Return the (X, Y) coordinate for the center point of the cell that contains the specified text.  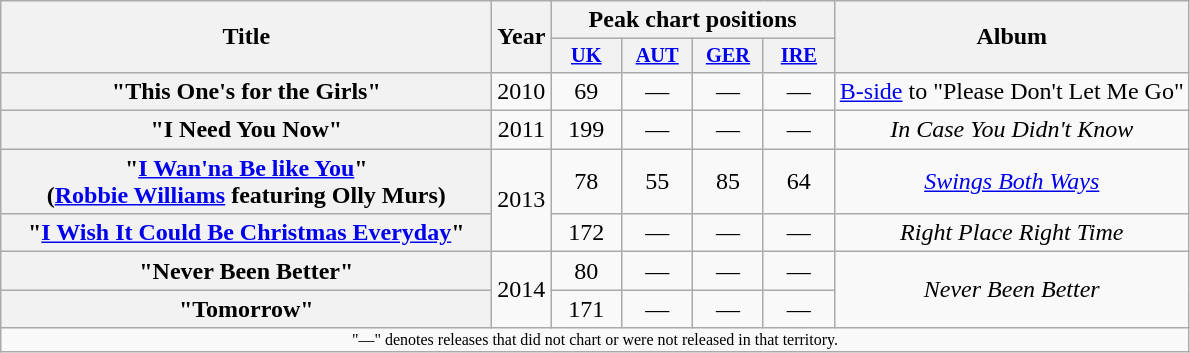
"I Need You Now" (246, 130)
Album (1012, 37)
In Case You Didn't Know (1012, 130)
AUT (658, 56)
B-side to "Please Don't Let Me Go" (1012, 91)
2010 (522, 91)
UK (586, 56)
"Never Been Better" (246, 271)
Swings Both Ways (1012, 182)
Year (522, 37)
172 (586, 233)
Right Place Right Time (1012, 233)
"I Wish It Could Be Christmas Everyday" (246, 233)
Never Been Better (1012, 290)
69 (586, 91)
"I Wan'na Be like You"(Robbie Williams featuring Olly Murs) (246, 182)
IRE (798, 56)
85 (728, 182)
"This One's for the Girls" (246, 91)
64 (798, 182)
"—" denotes releases that did not chart or were not released in that territory. (595, 340)
Peak chart positions (692, 20)
171 (586, 309)
2011 (522, 130)
2013 (522, 200)
55 (658, 182)
199 (586, 130)
"Tomorrow" (246, 309)
GER (728, 56)
80 (586, 271)
78 (586, 182)
Title (246, 37)
2014 (522, 290)
